From the cell containing the given text, extract its center point as (x, y) coordinate. 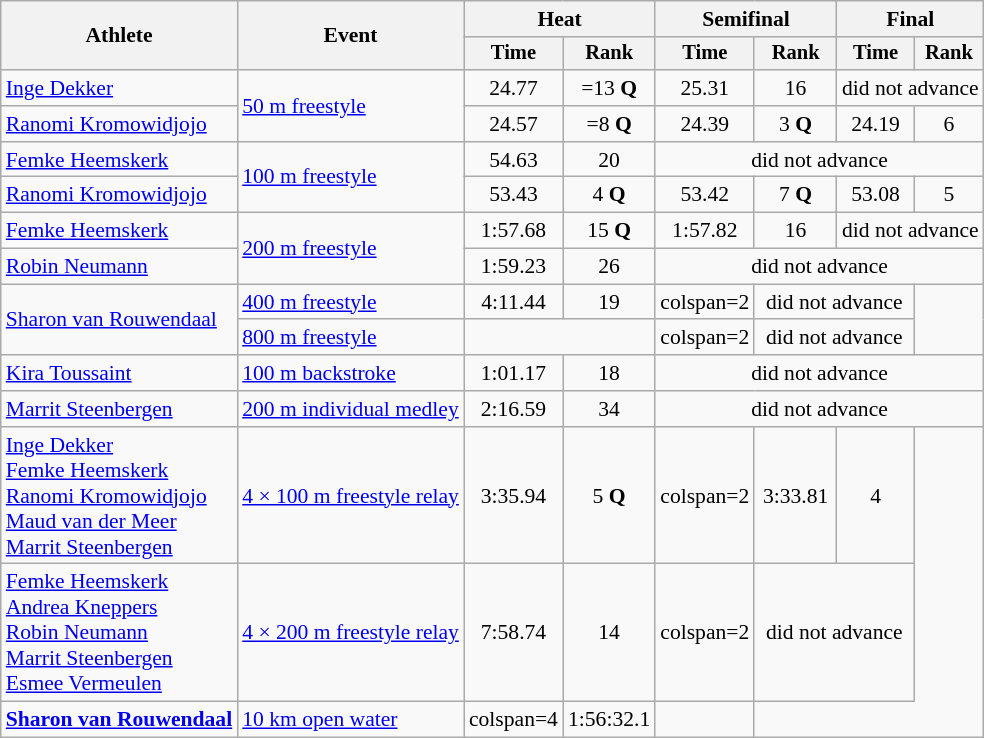
100 m freestyle (350, 178)
Semifinal (746, 19)
1:01.17 (514, 373)
Femke HeemskerkAndrea KneppersRobin NeumannMarrit SteenbergenEsmee Vermeulen (119, 633)
1:57.68 (514, 231)
200 m freestyle (350, 248)
15 Q (609, 231)
800 m freestyle (350, 338)
=13 Q (609, 88)
Inge Dekker (119, 88)
1:57.82 (704, 231)
Event (350, 36)
3 Q (796, 124)
1:59.23 (514, 267)
colspan=4 (514, 720)
10 km open water (350, 720)
Robin Neumann (119, 267)
Heat (560, 19)
Inge DekkerFemke HeemskerkRanomi KromowidjojoMaud van der MeerMarrit Steenbergen (119, 496)
Marrit Steenbergen (119, 409)
24.19 (876, 124)
Kira Toussaint (119, 373)
50 m freestyle (350, 106)
2:16.59 (514, 409)
24.39 (704, 124)
5 (948, 195)
200 m individual medley (350, 409)
53.08 (876, 195)
20 (609, 160)
7:58.74 (514, 633)
14 (609, 633)
100 m backstroke (350, 373)
4 Q (609, 195)
400 m freestyle (350, 302)
6 (948, 124)
53.43 (514, 195)
3:33.81 (796, 496)
53.42 (704, 195)
19 (609, 302)
1:56:32.1 (609, 720)
18 (609, 373)
Final (910, 19)
54.63 (514, 160)
34 (609, 409)
7 Q (796, 195)
4 (876, 496)
5 Q (609, 496)
26 (609, 267)
Athlete (119, 36)
24.77 (514, 88)
25.31 (704, 88)
4:11.44 (514, 302)
4 × 100 m freestyle relay (350, 496)
24.57 (514, 124)
3:35.94 (514, 496)
4 × 200 m freestyle relay (350, 633)
=8 Q (609, 124)
